Find where the given text appears and provide that cell's center as (x, y) coordinate. 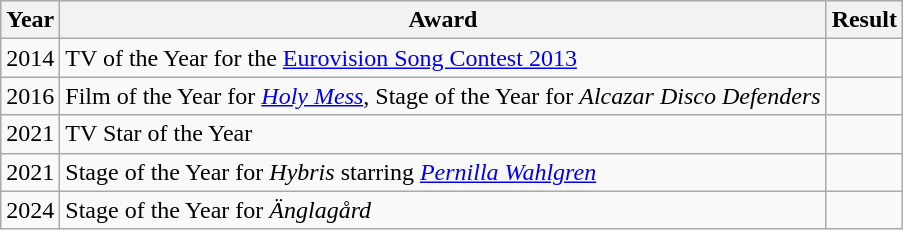
2014 (30, 58)
TV of the Year for the Eurovision Song Contest 2013 (443, 58)
2016 (30, 96)
Award (443, 20)
2024 (30, 210)
Stage of the Year for Änglagård (443, 210)
TV Star of the Year (443, 134)
Year (30, 20)
Result (864, 20)
Film of the Year for Holy Mess, Stage of the Year for Alcazar Disco Defenders (443, 96)
Stage of the Year for Hybris starring Pernilla Wahlgren (443, 172)
